Pinpoint the cell where the given text exists, returning its (x, y) midpoint coordinate. 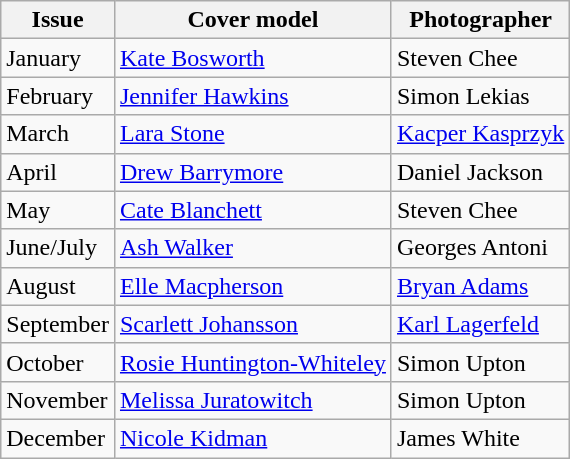
Georges Antoni (480, 248)
August (58, 286)
Lara Stone (252, 134)
Kate Bosworth (252, 58)
May (58, 210)
Drew Barrymore (252, 172)
James White (480, 438)
October (58, 362)
Issue (58, 20)
Simon Lekias (480, 96)
Karl Lagerfeld (480, 324)
Daniel Jackson (480, 172)
December (58, 438)
February (58, 96)
Elle Macpherson (252, 286)
Ash Walker (252, 248)
March (58, 134)
Cover model (252, 20)
April (58, 172)
June/July (58, 248)
September (58, 324)
Jennifer Hawkins (252, 96)
Melissa Juratowitch (252, 400)
Scarlett Johansson (252, 324)
Nicole Kidman (252, 438)
January (58, 58)
Kacper Kasprzyk (480, 134)
Cate Blanchett (252, 210)
Bryan Adams (480, 286)
Photographer (480, 20)
November (58, 400)
Rosie Huntington-Whiteley (252, 362)
